Search for the cell housing the specified text and yield its [X, Y] center coordinate. 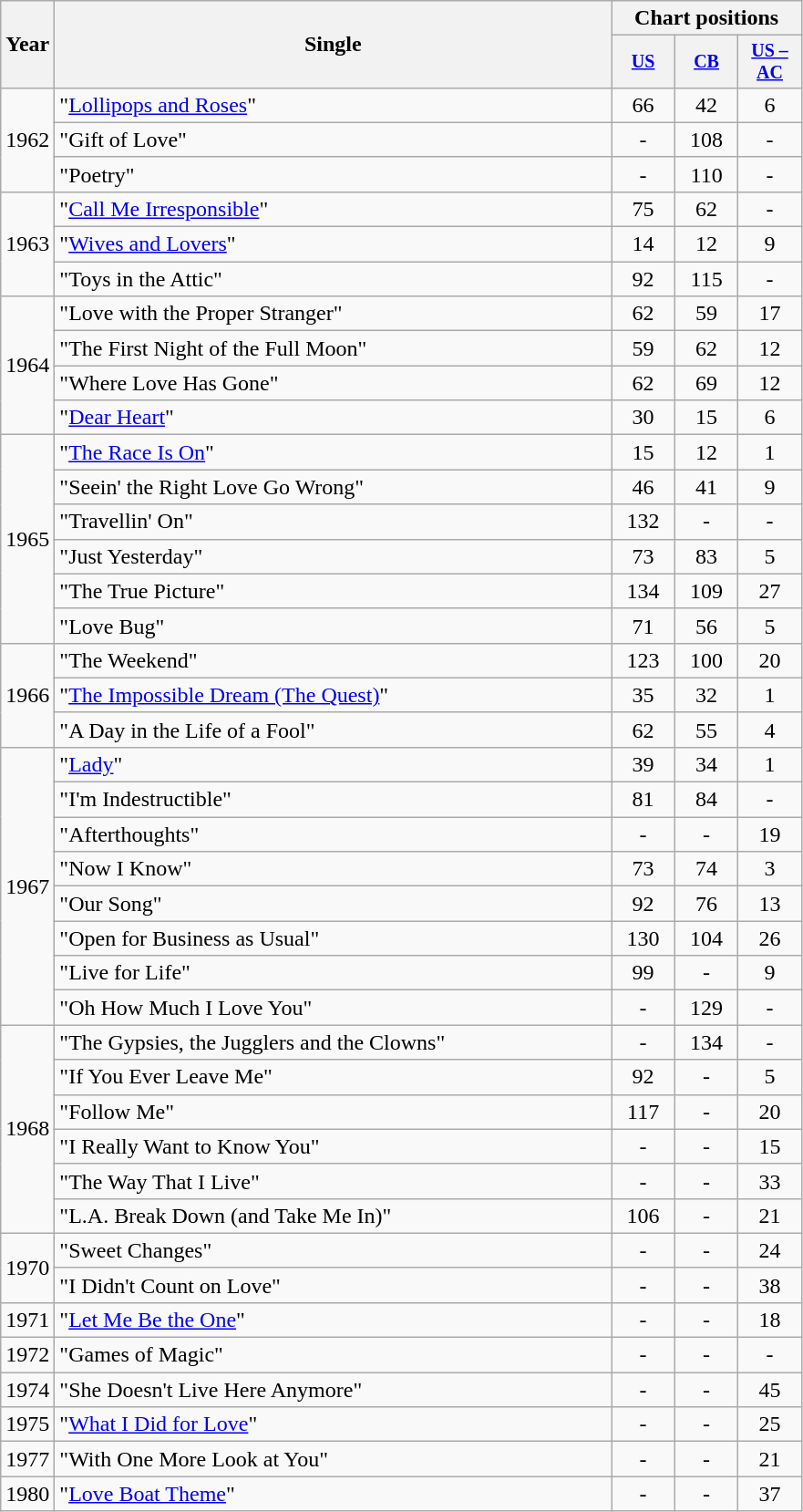
37 [769, 1494]
1980 [27, 1494]
"The Way That I Live" [334, 1181]
"Open for Business as Usual" [334, 938]
"Where Love Has Gone" [334, 383]
4 [769, 730]
14 [643, 244]
"Let Me Be the One" [334, 1320]
CB [705, 62]
US [643, 62]
81 [643, 800]
"Our Song" [334, 904]
"Follow Me" [334, 1112]
25 [769, 1424]
45 [769, 1390]
"Lady" [334, 764]
33 [769, 1181]
30 [643, 418]
"Toys in the Attic" [334, 279]
55 [705, 730]
27 [769, 591]
"She Doesn't Live Here Anymore" [334, 1390]
"The First Night of the Full Moon" [334, 348]
"Wives and Lovers" [334, 244]
1966 [27, 695]
"Love with the Proper Stranger" [334, 314]
1968 [27, 1129]
26 [769, 938]
132 [643, 522]
1971 [27, 1320]
1970 [27, 1268]
56 [705, 626]
24 [769, 1250]
115 [705, 279]
"What I Did for Love" [334, 1424]
"Afterthoughts" [334, 834]
1972 [27, 1355]
74 [705, 869]
"The Impossible Dream (The Quest)" [334, 695]
US – AC [769, 62]
"Love Bug" [334, 626]
100 [705, 660]
"Live for Life" [334, 973]
76 [705, 904]
83 [705, 556]
"Now I Know" [334, 869]
108 [705, 140]
"The True Picture" [334, 591]
123 [643, 660]
109 [705, 591]
41 [705, 487]
32 [705, 695]
1967 [27, 885]
"The Race Is On" [334, 452]
1964 [27, 366]
69 [705, 383]
3 [769, 869]
66 [643, 105]
104 [705, 938]
13 [769, 904]
"Poetry" [334, 174]
1963 [27, 243]
99 [643, 973]
1975 [27, 1424]
35 [643, 695]
"The Gypsies, the Jugglers and the Clowns" [334, 1042]
38 [769, 1285]
Chart positions [706, 18]
"Call Me Irresponsible" [334, 209]
1962 [27, 140]
"Seein' the Right Love Go Wrong" [334, 487]
19 [769, 834]
"The Weekend" [334, 660]
"Gift of Love" [334, 140]
84 [705, 800]
"Just Yesterday" [334, 556]
1977 [27, 1459]
129 [705, 1008]
Single [334, 45]
"Love Boat Theme" [334, 1494]
"Sweet Changes" [334, 1250]
39 [643, 764]
1974 [27, 1390]
46 [643, 487]
Year [27, 45]
"I'm Indestructible" [334, 800]
117 [643, 1112]
1965 [27, 539]
75 [643, 209]
"Dear Heart" [334, 418]
"Travellin' On" [334, 522]
42 [705, 105]
"I Really Want to Know You" [334, 1146]
18 [769, 1320]
34 [705, 764]
"Games of Magic" [334, 1355]
110 [705, 174]
"I Didn't Count on Love" [334, 1285]
"If You Ever Leave Me" [334, 1077]
"Lollipops and Roses" [334, 105]
"A Day in the Life of a Fool" [334, 730]
130 [643, 938]
71 [643, 626]
106 [643, 1216]
"Oh How Much I Love You" [334, 1008]
"L.A. Break Down (and Take Me In)" [334, 1216]
"With One More Look at You" [334, 1459]
17 [769, 314]
